Output the [X, Y] coordinate of the center of the cell containing the given text.  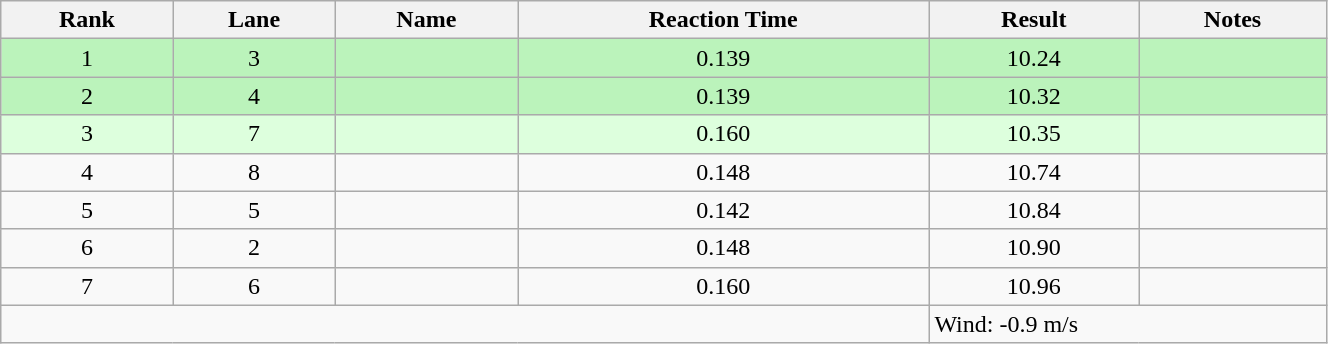
0.142 [724, 210]
10.96 [1034, 286]
Name [426, 20]
Wind: -0.9 m/s [1128, 324]
Rank [87, 20]
10.84 [1034, 210]
10.90 [1034, 248]
Reaction Time [724, 20]
Result [1034, 20]
1 [87, 58]
10.35 [1034, 134]
10.32 [1034, 96]
10.24 [1034, 58]
8 [254, 172]
Notes [1233, 20]
10.74 [1034, 172]
Lane [254, 20]
